Determine the (x, y) coordinate at the center of the cell enclosing the given text.  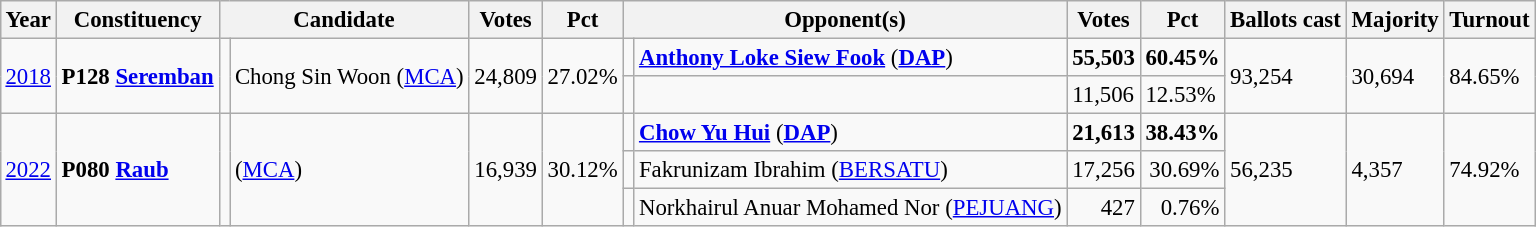
11,506 (1104, 95)
16,939 (506, 170)
P080 Raub (138, 170)
2018 (28, 76)
(MCA) (350, 170)
56,235 (1286, 170)
Norkhairul Anuar Mohamed Nor (PEJUANG) (850, 208)
Ballots cast (1286, 20)
Majority (1395, 20)
93,254 (1286, 76)
55,503 (1104, 57)
27.02% (582, 76)
38.43% (1182, 133)
84.65% (1490, 76)
21,613 (1104, 133)
Chow Yu Hui (DAP) (850, 133)
2022 (28, 170)
Year (28, 20)
17,256 (1104, 170)
30.69% (1182, 170)
24,809 (506, 76)
12.53% (1182, 95)
Anthony Loke Siew Fook (DAP) (850, 57)
Fakrunizam Ibrahim (BERSATU) (850, 170)
Turnout (1490, 20)
0.76% (1182, 208)
Chong Sin Woon (MCA) (350, 76)
P128 Seremban (138, 76)
Opponent(s) (845, 20)
Constituency (138, 20)
30,694 (1395, 76)
Candidate (344, 20)
30.12% (582, 170)
4,357 (1395, 170)
74.92% (1490, 170)
427 (1104, 208)
60.45% (1182, 57)
